Detect which cell encompasses the target text, then output its [X, Y] center coordinate. 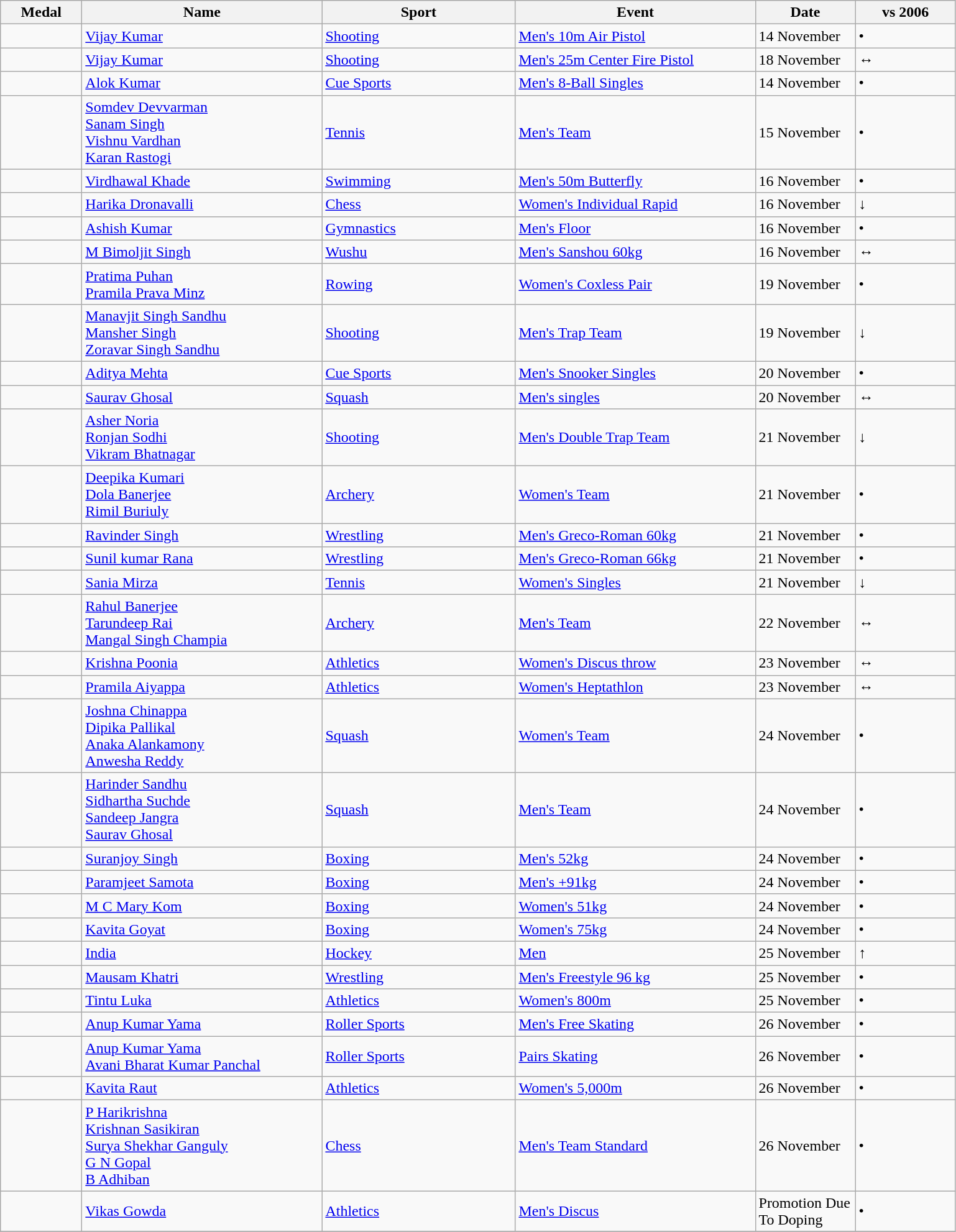
Gymnastics [419, 228]
Somdev DevvarmanSanam SinghVishnu Vardhan Karan Rastogi [202, 132]
Anup Kumar Yama [202, 1024]
Ravinder Singh [202, 535]
Event [635, 12]
Harinder SandhuSidhartha SuchdeSandeep JangraSaurav Ghosal [202, 809]
Women's 51kg [635, 906]
Women's Coxless Pair [635, 283]
Joshna ChinappaDipika PallikalAnaka AlankamonyAnwesha Reddy [202, 736]
Women's 800m [635, 1001]
Men's Greco-Roman 66kg [635, 559]
Name [202, 12]
Ashish Kumar [202, 228]
Saurav Ghosal [202, 397]
Sunil kumar Rana [202, 559]
Anup Kumar YamaAvani Bharat Kumar Panchal [202, 1057]
Kavita Goyat [202, 929]
Asher Noria Ronjan Sodhi Vikram Bhatnagar [202, 438]
Men's Greco-Roman 60kg [635, 535]
Aditya Mehta [202, 373]
M Bimoljit Singh [202, 252]
Men's Team Standard [635, 1146]
Men's Floor [635, 228]
Tintu Luka [202, 1001]
Men [635, 953]
Women's 5,000m [635, 1088]
Date [806, 12]
Men's 52kg [635, 858]
Harika Dronavalli [202, 205]
Women's Singles [635, 582]
Vikas Gowda [202, 1211]
Men's 10m Air Pistol [635, 36]
Men's Free Skating [635, 1024]
↑ [905, 953]
Sania Mirza [202, 582]
Mausam Khatri [202, 977]
Men's Trap Team [635, 333]
Krishna Poonia [202, 663]
Women's 75kg [635, 929]
Women's Discus throw [635, 663]
Manavjit Singh Sandhu Mansher Singh Zoravar Singh Sandhu [202, 333]
Men's Snooker Singles [635, 373]
Wushu [419, 252]
Men's Sanshou 60kg [635, 252]
Women's Heptathlon [635, 687]
Men's 50m Butterfly [635, 181]
Deepika Kumari Dola Banerjee Rimil Buriuly [202, 495]
Men's 8-Ball Singles [635, 83]
Medal [41, 12]
Kavita Raut [202, 1088]
22 November [806, 623]
Men's 25m Center Fire Pistol [635, 60]
India [202, 953]
M C Mary Kom [202, 906]
Rowing [419, 283]
Men's +91kg [635, 882]
Rahul BanerjeeTarundeep Rai Mangal Singh Champia [202, 623]
Suranjoy Singh [202, 858]
18 November [806, 60]
Pramila Aiyappa [202, 687]
Sport [419, 12]
Pratima PuhanPramila Prava Minz [202, 283]
Alok Kumar [202, 83]
Paramjeet Samota [202, 882]
Women's Individual Rapid [635, 205]
Men's Discus [635, 1211]
Men's singles [635, 397]
Men's Double Trap Team [635, 438]
Men's Freestyle 96 kg [635, 977]
Swimming [419, 181]
vs 2006 [905, 12]
15 November [806, 132]
P HarikrishnaKrishnan SasikiranSurya Shekhar GangulyG N GopalB Adhiban [202, 1146]
Hockey [419, 953]
Virdhawal Khade [202, 181]
Pairs Skating [635, 1057]
Promotion Due To Doping [806, 1211]
